From the cell containing the given text, extract its center point as (x, y) coordinate. 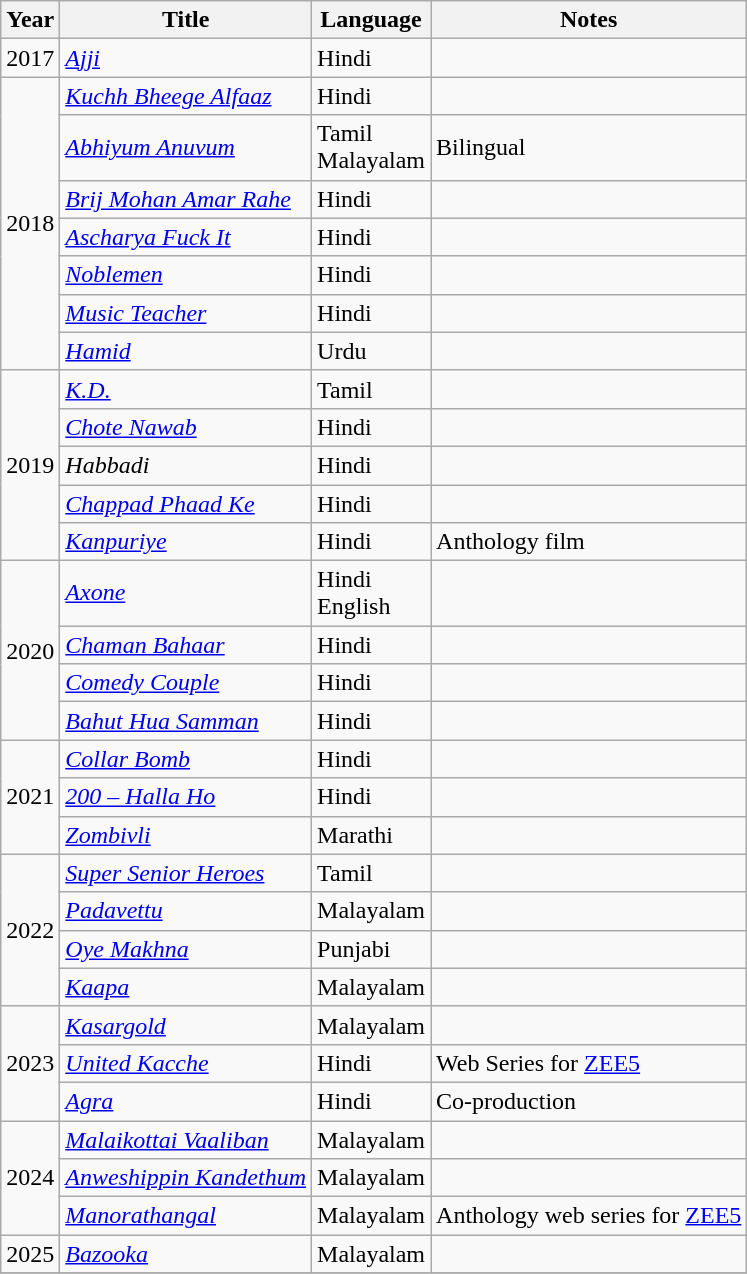
Year (30, 20)
Ascharya Fuck It (186, 237)
Manorathangal (186, 1216)
Chaman Bahaar (186, 645)
Web Series for ZEE5 (589, 1063)
200 – Halla Ho (186, 797)
Anthology film (589, 542)
Marathi (372, 835)
2022 (30, 930)
Chote Nawab (186, 427)
Kasargold (186, 1025)
Axone (186, 594)
Ajji (186, 58)
United Kacche (186, 1063)
Comedy Couple (186, 683)
Bahut Hua Samman (186, 721)
Punjabi (372, 949)
TamilMalayalam (372, 148)
Anweshippin Kandethum (186, 1178)
Bilingual (589, 148)
Noblemen (186, 275)
2017 (30, 58)
Kaapa (186, 987)
Chappad Phaad Ke (186, 503)
Kuchh Bheege Alfaaz (186, 96)
2020 (30, 650)
Habbadi (186, 465)
Oye Makhna (186, 949)
Notes (589, 20)
Abhiyum Anuvum (186, 148)
Title (186, 20)
Bazooka (186, 1254)
Malaikottai Vaaliban (186, 1139)
HindiEnglish (372, 594)
Co-production (589, 1101)
2024 (30, 1177)
Anthology web series for ZEE5 (589, 1216)
2021 (30, 797)
2019 (30, 465)
Brij Mohan Amar Rahe (186, 199)
Super Senior Heroes (186, 873)
Kanpuriye (186, 542)
2025 (30, 1254)
2018 (30, 224)
K.D. (186, 389)
Hamid (186, 351)
Language (372, 20)
Collar Bomb (186, 759)
2023 (30, 1063)
Padavettu (186, 911)
Urdu (372, 351)
Zombivli (186, 835)
Music Teacher (186, 313)
Agra (186, 1101)
